Detect which cell encompasses the target text, then output its (x, y) center coordinate. 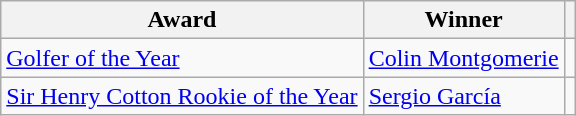
Sergio García (464, 96)
Sir Henry Cotton Rookie of the Year (182, 96)
Golfer of the Year (182, 58)
Winner (464, 20)
Colin Montgomerie (464, 58)
Award (182, 20)
